Provide the (x, y) coordinate of the cell's center where the given text is located.  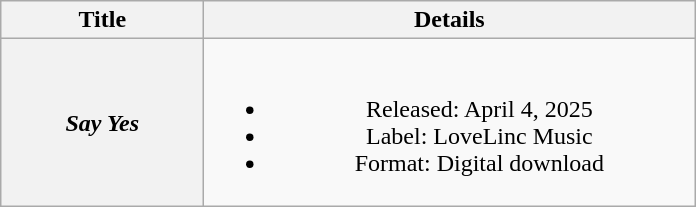
Released: April 4, 2025Label: LoveLinc MusicFormat: Digital download (450, 122)
Title (102, 20)
Details (450, 20)
Say Yes (102, 122)
